Scan for the cell matching the given text and deliver its [X, Y] coordinate at center. 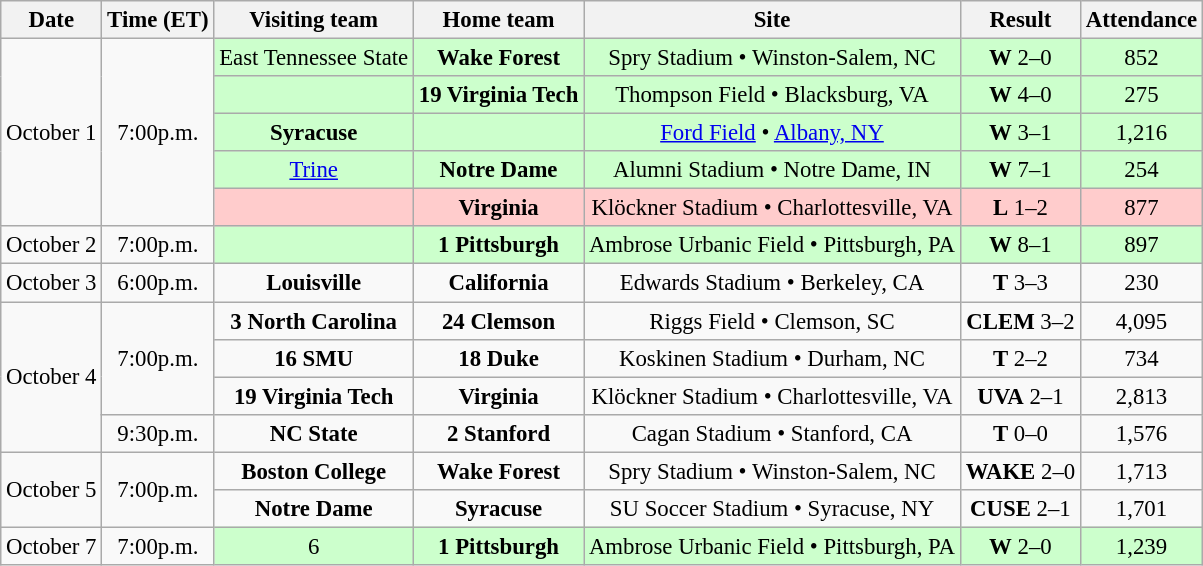
East Tennessee State [314, 58]
Site [772, 20]
W 3–1 [1020, 133]
October 3 [52, 283]
Koskinen Stadium • Durham, NC [772, 358]
Visiting team [314, 20]
852 [1141, 58]
Riggs Field • Clemson, SC [772, 321]
877 [1141, 208]
CUSE 2–1 [1020, 509]
UVA 2–1 [1020, 396]
16 SMU [314, 358]
T 2–2 [1020, 358]
9:30p.m. [158, 433]
Thompson Field • Blacksburg, VA [772, 95]
Trine [314, 170]
1,576 [1141, 433]
1,713 [1141, 471]
Ford Field • Albany, NY [772, 133]
W 7–1 [1020, 170]
SU Soccer Stadium • Syracuse, NY [772, 509]
1,701 [1141, 509]
Boston College [314, 471]
T 3–3 [1020, 283]
2,813 [1141, 396]
230 [1141, 283]
T 0–0 [1020, 433]
Time (ET) [158, 20]
W 8–1 [1020, 245]
18 Duke [499, 358]
897 [1141, 245]
6:00p.m. [158, 283]
W 4–0 [1020, 95]
Date [52, 20]
Attendance [1141, 20]
734 [1141, 358]
1,239 [1141, 546]
Alumni Stadium • Notre Dame, IN [772, 170]
October 7 [52, 546]
275 [1141, 95]
NC State [314, 433]
254 [1141, 170]
Home team [499, 20]
October 5 [52, 490]
October 4 [52, 377]
Edwards Stadium • Berkeley, CA [772, 283]
WAKE 2–0 [1020, 471]
24 Clemson [499, 321]
Cagan Stadium • Stanford, CA [772, 433]
CLEM 3–2 [1020, 321]
4,095 [1141, 321]
Result [1020, 20]
2 Stanford [499, 433]
L 1–2 [1020, 208]
October 2 [52, 245]
3 North Carolina [314, 321]
1,216 [1141, 133]
6 [314, 546]
California [499, 283]
October 1 [52, 133]
Louisville [314, 283]
